Locate the cell with the specified text and output its (X, Y) center coordinate. 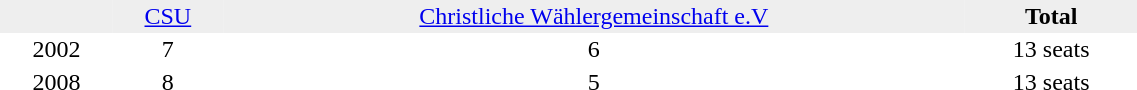
Christliche Wählergemeinschaft e.V (594, 16)
CSU (168, 16)
7 (168, 50)
6 (594, 50)
2002 (56, 50)
